For the text-containing cell, return its midpoint in (x, y) coordinate format. 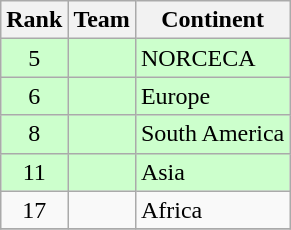
5 (34, 58)
Continent (212, 20)
Africa (212, 210)
NORCECA (212, 58)
Team (102, 20)
Europe (212, 96)
South America (212, 134)
Rank (34, 20)
17 (34, 210)
Asia (212, 172)
8 (34, 134)
6 (34, 96)
11 (34, 172)
